Identify which cell holds the provided text, then report its (x, y) central coordinate. 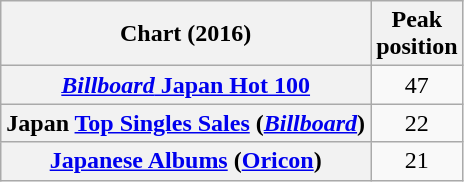
Peakposition (417, 34)
22 (417, 123)
Japan Top Singles Sales (Billboard) (186, 123)
Japanese Albums (Oricon) (186, 161)
21 (417, 161)
Billboard Japan Hot 100 (186, 85)
47 (417, 85)
Chart (2016) (186, 34)
